Find where the given text appears and provide that cell's center as [x, y] coordinate. 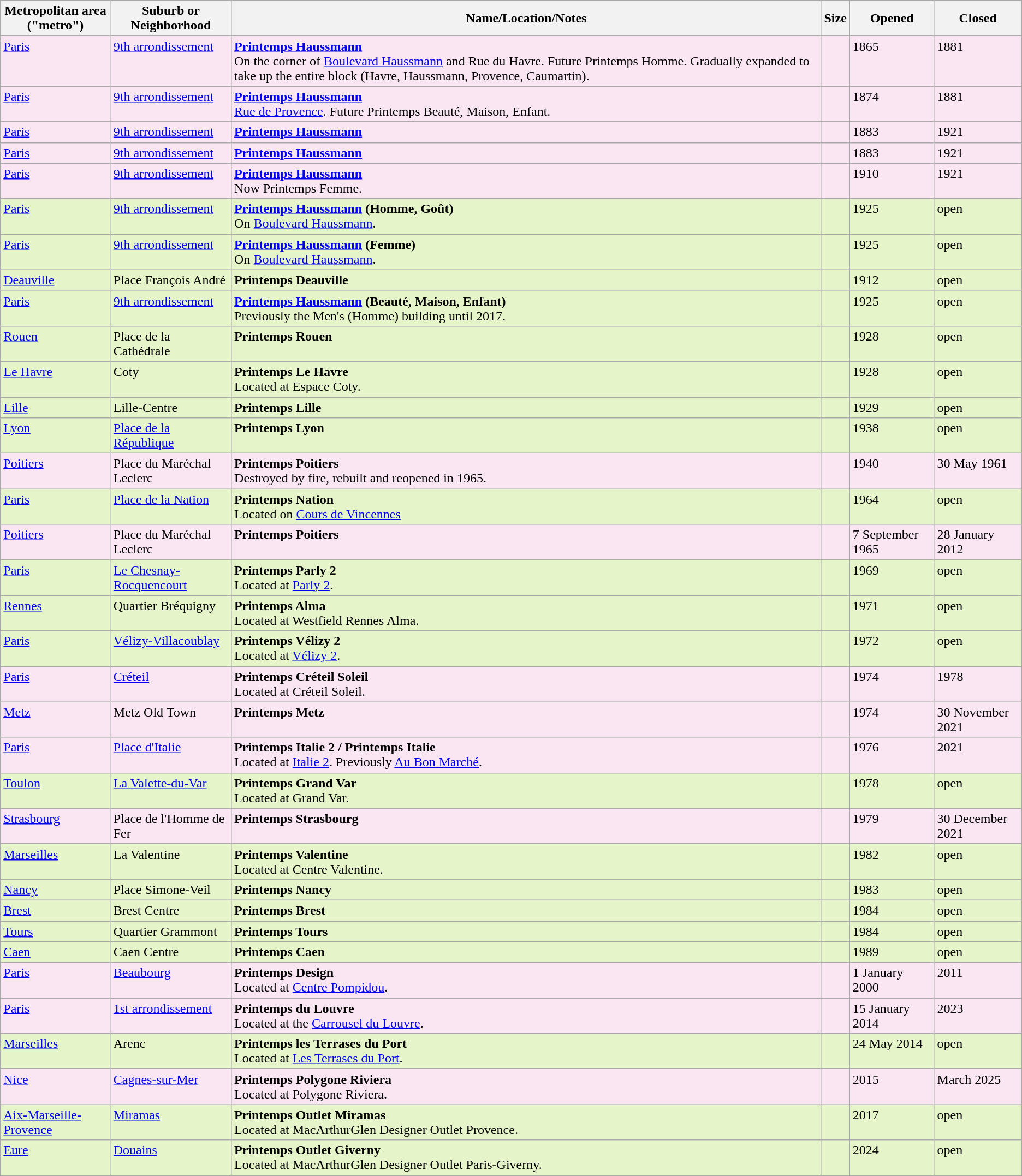
Printemps Caen [526, 952]
Rennes [56, 613]
Tours [56, 932]
2011 [978, 980]
Lyon [56, 435]
Place de la Nation [170, 506]
Printemps Parly 2Located at Parly 2. [526, 577]
Eure [56, 1158]
Printemps les Terrases du PortLocated at Les Terrases du Port. [526, 1051]
Brest Centre [170, 910]
Miramas [170, 1122]
Name/Location/Notes [526, 19]
Printemps Grand VarLocated at Grand Var. [526, 790]
Place de la République [170, 435]
Printemps Poitiers [526, 542]
Caen Centre [170, 952]
1964 [892, 506]
Le Chesnay-Rocquencourt [170, 577]
Printemps DesignLocated at Centre Pompidou. [526, 980]
Quartier Bréquigny [170, 613]
Metz [56, 719]
30 November 2021 [978, 719]
1938 [892, 435]
Place de la Cathédrale [170, 344]
1929 [892, 408]
Cagnes-sur-Mer [170, 1087]
Rouen [56, 344]
Printemps NationLocated on Cours de Vincennes [526, 506]
Printemps Créteil SoleilLocated at Créteil Soleil. [526, 684]
1971 [892, 613]
2023 [978, 1016]
15 January 2014 [892, 1016]
Printemps HaussmannRue de Provence. Future Printemps Beauté, Maison, Enfant. [526, 104]
7 September 1965 [892, 542]
Place François André [170, 280]
28 January 2012 [978, 542]
Metropolitan area("metro") [56, 19]
Printemps Polygone RivieraLocated at Polygone Riviera. [526, 1087]
Suburb or Neighborhood [170, 19]
1912 [892, 280]
Toulon [56, 790]
1982 [892, 861]
La Valentine [170, 861]
1910 [892, 181]
Printemps Metz [526, 719]
1 January 2000 [892, 980]
Deauville [56, 280]
30 May 1961 [978, 471]
2017 [892, 1122]
1972 [892, 648]
Metz Old Town [170, 719]
Printemps Haussmann (Homme, Goût)On Boulevard Haussmann. [526, 216]
Le Havre [56, 379]
1983 [892, 890]
Printemps Deauville [526, 280]
Place d'Italie [170, 755]
Lille-Centre [170, 408]
Place Simone-Veil [170, 890]
Opened [892, 19]
Lille [56, 408]
Nice [56, 1087]
Printemps Haussmann (Beauté, Maison, Enfant)Previously the Men's (Homme) building until 2017. [526, 308]
Printemps Le HavreLocated at Espace Coty. [526, 379]
Printemps Lyon [526, 435]
Nancy [56, 890]
Strasbourg [56, 826]
Créteil [170, 684]
1940 [892, 471]
1969 [892, 577]
1874 [892, 104]
Arenc [170, 1051]
Printemps ValentineLocated at Centre Valentine. [526, 861]
Printemps PoitiersDestroyed by fire, rebuilt and reopened in 1965. [526, 471]
Aix-Marseille-Provence [56, 1122]
Size [835, 19]
Printemps Vélizy 2Located at Vélizy 2. [526, 648]
Printemps AlmaLocated at Westfield Rennes Alma. [526, 613]
2015 [892, 1087]
Brest [56, 910]
1865 [892, 61]
Caen [56, 952]
Quartier Grammont [170, 932]
Printemps Rouen [526, 344]
1979 [892, 826]
Printemps Brest [526, 910]
1st arrondissement [170, 1016]
La Valette-du-Var [170, 790]
Printemps Nancy [526, 890]
Printemps Italie 2 / Printemps ItalieLocated at Italie 2. Previously Au Bon Marché. [526, 755]
Printemps HaussmannNow Printemps Femme. [526, 181]
Printemps Outlet GivernyLocated at MacArthurGlen Designer Outlet Paris-Giverny. [526, 1158]
Douains [170, 1158]
30 December 2021 [978, 826]
2021 [978, 755]
Printemps Strasbourg [526, 826]
Printemps Lille [526, 408]
Closed [978, 19]
March 2025 [978, 1087]
1976 [892, 755]
Coty [170, 379]
2024 [892, 1158]
24 May 2014 [892, 1051]
Printemps Haussmann (Femme)On Boulevard Haussmann. [526, 252]
Printemps Outlet MiramasLocated at MacArthurGlen Designer Outlet Provence. [526, 1122]
Place de l'Homme de Fer [170, 826]
Printemps du LouvreLocated at the Carrousel du Louvre. [526, 1016]
Vélizy-Villacoublay [170, 648]
Beaubourg [170, 980]
1989 [892, 952]
Printemps Tours [526, 932]
